Detect which cell encompasses the target text, then output its [x, y] center coordinate. 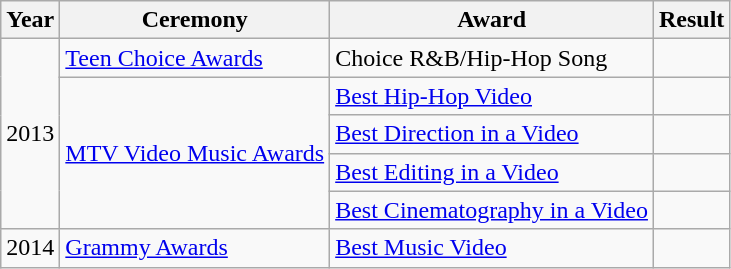
Ceremony [195, 20]
Best Direction in a Video [492, 134]
Teen Choice Awards [195, 58]
2014 [30, 248]
Result [691, 20]
MTV Video Music Awards [195, 153]
Best Editing in a Video [492, 172]
2013 [30, 134]
Best Cinematography in a Video [492, 210]
Grammy Awards [195, 248]
Award [492, 20]
Year [30, 20]
Best Music Video [492, 248]
Best Hip-Hop Video [492, 96]
Choice R&B/Hip-Hop Song [492, 58]
